Provide the [x, y] coordinate of the cell's center where the given text is located.  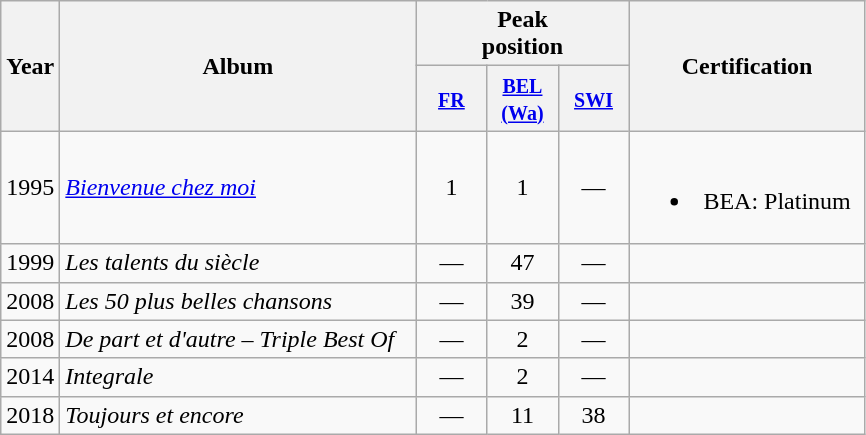
De part et d'autre – Triple Best Of [238, 339]
Les 50 plus belles chansons [238, 301]
Bienvenue chez moi [238, 188]
FR [452, 98]
47 [522, 263]
1995 [30, 188]
1999 [30, 263]
2018 [30, 415]
Certification [747, 66]
Peakposition [522, 34]
38 [594, 415]
39 [522, 301]
Toujours et encore [238, 415]
Album [238, 66]
2014 [30, 377]
Les talents du siècle [238, 263]
SWI [594, 98]
BEL (Wa) [522, 98]
Year [30, 66]
Integrale [238, 377]
BEA: Platinum [747, 188]
11 [522, 415]
